Capture the cell that displays the provided text and extract its (X, Y) central coordinate. 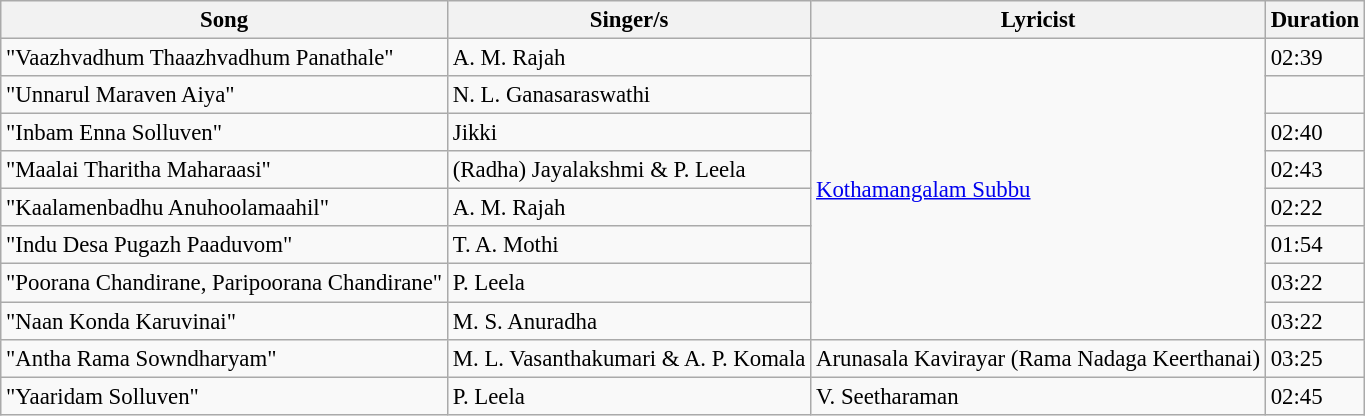
02:40 (1314, 133)
Duration (1314, 20)
02:43 (1314, 170)
"Yaaridam Solluven" (224, 396)
Singer/s (628, 20)
01:54 (1314, 245)
Arunasala Kavirayar (Rama Nadaga Keerthanai) (1038, 358)
"Kaalamenbadhu Anuhoolamaahil" (224, 208)
"Unnarul Maraven Aiya" (224, 95)
Lyricist (1038, 20)
"Inbam Enna Solluven" (224, 133)
"Indu Desa Pugazh Paaduvom" (224, 245)
02:22 (1314, 208)
N. L. Ganasaraswathi (628, 95)
"Poorana Chandirane, Paripoorana Chandirane" (224, 283)
V. Seetharaman (1038, 396)
M. S. Anuradha (628, 321)
M. L. Vasanthakumari & A. P. Komala (628, 358)
"Vaazhvadhum Thaazhvadhum Panathale" (224, 58)
T. A. Mothi (628, 245)
Jikki (628, 133)
"Naan Konda Karuvinai" (224, 321)
Song (224, 20)
(Radha) Jayalakshmi & P. Leela (628, 170)
02:39 (1314, 58)
"Antha Rama Sowndharyam" (224, 358)
Kothamangalam Subbu (1038, 190)
02:45 (1314, 396)
"Maalai Tharitha Maharaasi" (224, 170)
03:25 (1314, 358)
